Detect which cell encompasses the target text, then output its (X, Y) center coordinate. 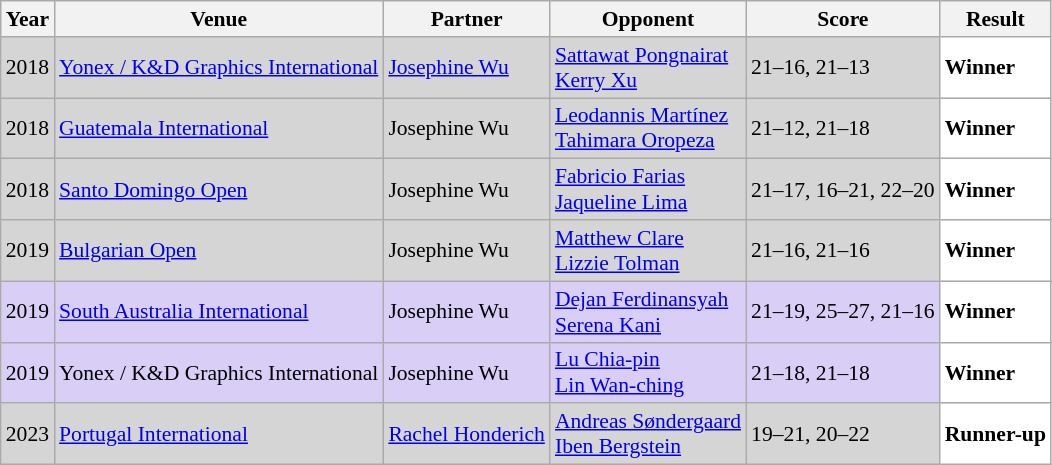
South Australia International (218, 312)
Guatemala International (218, 128)
21–16, 21–16 (843, 250)
21–17, 16–21, 22–20 (843, 190)
Dejan Ferdinansyah Serena Kani (648, 312)
Sattawat Pongnairat Kerry Xu (648, 68)
Partner (466, 19)
Matthew Clare Lizzie Tolman (648, 250)
Result (996, 19)
Portugal International (218, 434)
21–19, 25–27, 21–16 (843, 312)
21–18, 21–18 (843, 372)
Score (843, 19)
Fabricio Farias Jaqueline Lima (648, 190)
21–16, 21–13 (843, 68)
Year (28, 19)
Bulgarian Open (218, 250)
2023 (28, 434)
Leodannis Martínez Tahimara Oropeza (648, 128)
Venue (218, 19)
Rachel Honderich (466, 434)
Runner-up (996, 434)
Lu Chia-pin Lin Wan-ching (648, 372)
Santo Domingo Open (218, 190)
19–21, 20–22 (843, 434)
Opponent (648, 19)
21–12, 21–18 (843, 128)
Andreas Søndergaard Iben Bergstein (648, 434)
